Return (X, Y) of the center of cell containing provided text 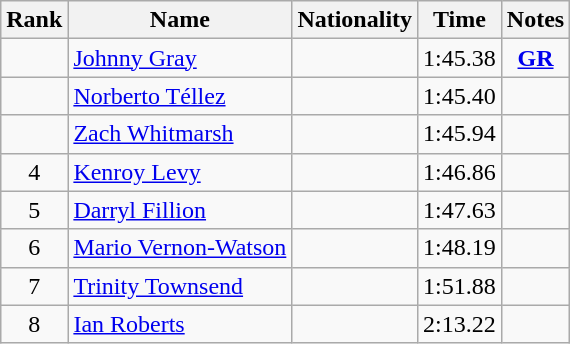
Darryl Fillion (180, 210)
Zach Whitmarsh (180, 134)
Norberto Téllez (180, 96)
Johnny Gray (180, 58)
7 (34, 286)
1:46.86 (460, 172)
6 (34, 248)
Rank (34, 20)
Name (180, 20)
1:45.38 (460, 58)
Kenroy Levy (180, 172)
GR (535, 58)
Trinity Townsend (180, 286)
Ian Roberts (180, 324)
5 (34, 210)
1:45.40 (460, 96)
Mario Vernon-Watson (180, 248)
1:47.63 (460, 210)
4 (34, 172)
1:48.19 (460, 248)
1:45.94 (460, 134)
Nationality (355, 20)
8 (34, 324)
Notes (535, 20)
2:13.22 (460, 324)
1:51.88 (460, 286)
Time (460, 20)
